Provide the [x, y] coordinate of the cell's center where the given text is located.  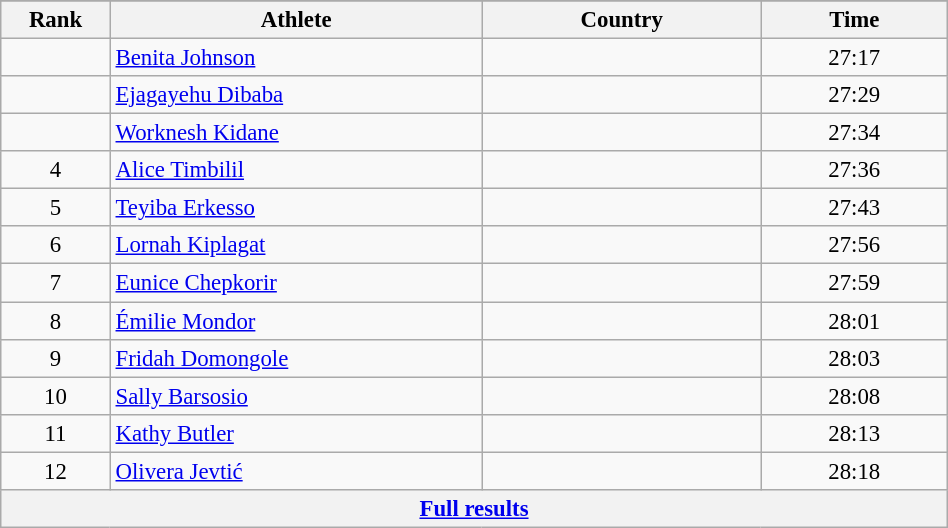
27:59 [854, 283]
27:17 [854, 58]
Time [854, 20]
27:34 [854, 133]
28:01 [854, 321]
27:56 [854, 245]
4 [56, 170]
6 [56, 245]
Athlete [296, 20]
Country [622, 20]
9 [56, 358]
8 [56, 321]
Lornah Kiplagat [296, 245]
28:18 [854, 471]
Eunice Chepkorir [296, 283]
5 [56, 208]
11 [56, 433]
27:43 [854, 208]
7 [56, 283]
Kathy Butler [296, 433]
Émilie Mondor [296, 321]
28:08 [854, 396]
28:13 [854, 433]
Alice Timbilil [296, 170]
10 [56, 396]
27:29 [854, 95]
Rank [56, 20]
Benita Johnson [296, 58]
27:36 [854, 170]
Teyiba Erkesso [296, 208]
Ejagayehu Dibaba [296, 95]
Olivera Jevtić [296, 471]
28:03 [854, 358]
12 [56, 471]
Full results [474, 509]
Fridah Domongole [296, 358]
Sally Barsosio [296, 396]
Worknesh Kidane [296, 133]
